Locate the cell with the specified text and output its [x, y] center coordinate. 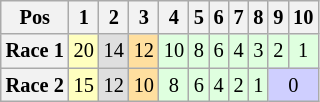
Race 1 [35, 51]
15 [84, 85]
0 [293, 85]
7 [239, 17]
Race 2 [35, 85]
Pos [35, 17]
5 [199, 17]
9 [278, 17]
20 [84, 51]
14 [114, 51]
